Extract the [X, Y] coordinate from the center of the cell holding the provided text.  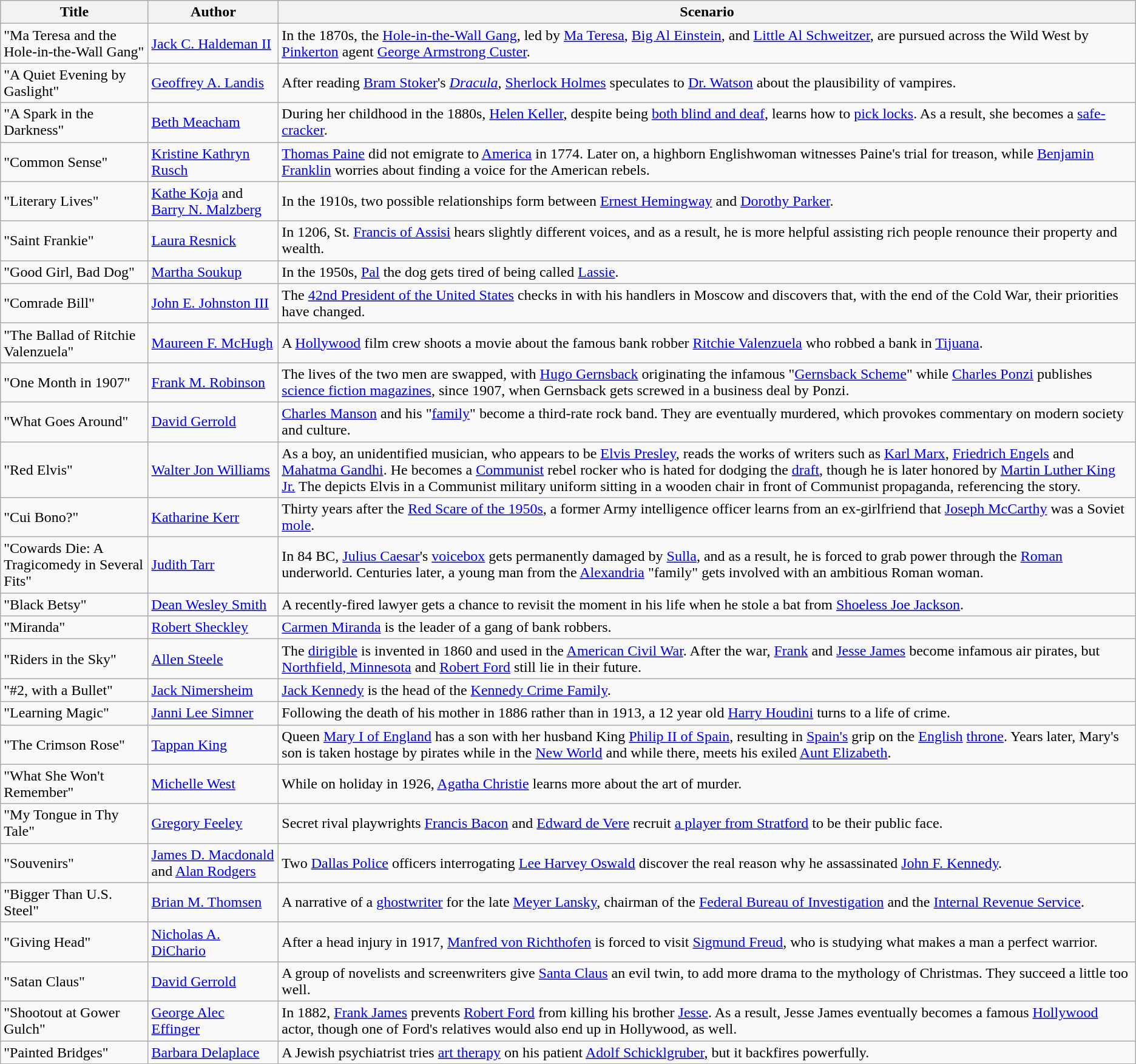
Jack Nimersheim [214, 690]
Brian M. Thomsen [214, 902]
Frank M. Robinson [214, 382]
Jack Kennedy is the head of the Kennedy Crime Family. [707, 690]
Geoffrey A. Landis [214, 83]
Beth Meacham [214, 123]
"Common Sense" [74, 161]
Carmen Miranda is the leader of a gang of bank robbers. [707, 628]
"Bigger Than U.S. Steel" [74, 902]
"The Crimson Rose" [74, 744]
"One Month in 1907" [74, 382]
Charles Manson and his "family" become a third-rate rock band. They are eventually murdered, which provokes commentary on modern society and culture. [707, 421]
"What She Won't Remember" [74, 784]
Gregory Feeley [214, 823]
Dean Wesley Smith [214, 605]
George Alec Effinger [214, 1021]
A Jewish psychiatrist tries art therapy on his patient Adolf Schicklgruber, but it backfires powerfully. [707, 1052]
Scenario [707, 12]
"Cowards Die: A Tragicomedy in Several Fits" [74, 565]
Robert Sheckley [214, 628]
In the 1950s, Pal the dog gets tired of being called Lassie. [707, 272]
Jack C. Haldeman II [214, 44]
"Riders in the Sky" [74, 659]
Secret rival playwrights Francis Bacon and Edward de Vere recruit a player from Stratford to be their public face. [707, 823]
Nicholas A. DiChario [214, 942]
Martha Soukup [214, 272]
While on holiday in 1926, Agatha Christie learns more about the art of murder. [707, 784]
Author [214, 12]
"Good Girl, Bad Dog" [74, 272]
"Saint Frankie" [74, 240]
"Comrade Bill" [74, 303]
"Ma Teresa and the Hole-in-the-Wall Gang" [74, 44]
A recently-fired lawyer gets a chance to revisit the moment in his life when he stole a bat from Shoeless Joe Jackson. [707, 605]
"The Ballad of Ritchie Valenzuela" [74, 342]
Katharine Kerr [214, 517]
In the 1910s, two possible relationships form between Ernest Hemingway and Dorothy Parker. [707, 202]
Michelle West [214, 784]
Two Dallas Police officers interrogating Lee Harvey Oswald discover the real reason why he assassinated John F. Kennedy. [707, 863]
Allen Steele [214, 659]
Following the death of his mother in 1886 rather than in 1913, a 12 year old Harry Houdini turns to a life of crime. [707, 713]
Laura Resnick [214, 240]
"Painted Bridges" [74, 1052]
"A Quiet Evening by Gaslight" [74, 83]
"What Goes Around" [74, 421]
"Shootout at Gower Gulch" [74, 1021]
"Literary Lives" [74, 202]
After reading Bram Stoker's Dracula, Sherlock Holmes speculates to Dr. Watson about the plausibility of vampires. [707, 83]
Janni Lee Simner [214, 713]
Walter Jon Williams [214, 470]
"#2, with a Bullet" [74, 690]
Title [74, 12]
"Satan Claus" [74, 981]
Tappan King [214, 744]
Kathe Koja and Barry N. Malzberg [214, 202]
A narrative of a ghostwriter for the late Meyer Lansky, chairman of the Federal Bureau of Investigation and the Internal Revenue Service. [707, 902]
"A Spark in the Darkness" [74, 123]
Judith Tarr [214, 565]
A Hollywood film crew shoots a movie about the famous bank robber Ritchie Valenzuela who robbed a bank in Tijuana. [707, 342]
Barbara Delaplace [214, 1052]
"Cui Bono?" [74, 517]
"Learning Magic" [74, 713]
"Miranda" [74, 628]
"Black Betsy" [74, 605]
"Red Elvis" [74, 470]
Kristine Kathryn Rusch [214, 161]
John E. Johnston III [214, 303]
James D. Macdonald and Alan Rodgers [214, 863]
After a head injury in 1917, Manfred von Richthofen is forced to visit Sigmund Freud, who is studying what makes a man a perfect warrior. [707, 942]
"Giving Head" [74, 942]
"Souvenirs" [74, 863]
Maureen F. McHugh [214, 342]
"My Tongue in Thy Tale" [74, 823]
